Capture the cell that displays the provided text and extract its (X, Y) central coordinate. 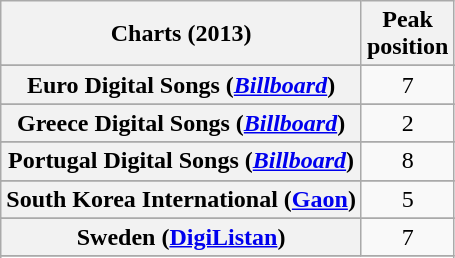
Charts (2013) (182, 34)
Euro Digital Songs (Billboard) (182, 85)
Peakposition (407, 34)
Greece Digital Songs (Billboard) (182, 123)
Sweden (DigiListan) (182, 237)
2 (407, 123)
5 (407, 199)
8 (407, 161)
Portugal Digital Songs (Billboard) (182, 161)
South Korea International (Gaon) (182, 199)
